Locate the cell with the specified text and output its [X, Y] center coordinate. 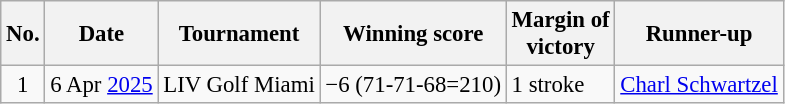
No. [23, 34]
Runner-up [699, 34]
6 Apr 2025 [102, 85]
1 [23, 85]
Margin ofvictory [560, 34]
−6 (71-71-68=210) [413, 85]
LIV Golf Miami [239, 85]
Date [102, 34]
Tournament [239, 34]
1 stroke [560, 85]
Winning score [413, 34]
Charl Schwartzel [699, 85]
